Search for the cell housing the specified text and yield its (X, Y) center coordinate. 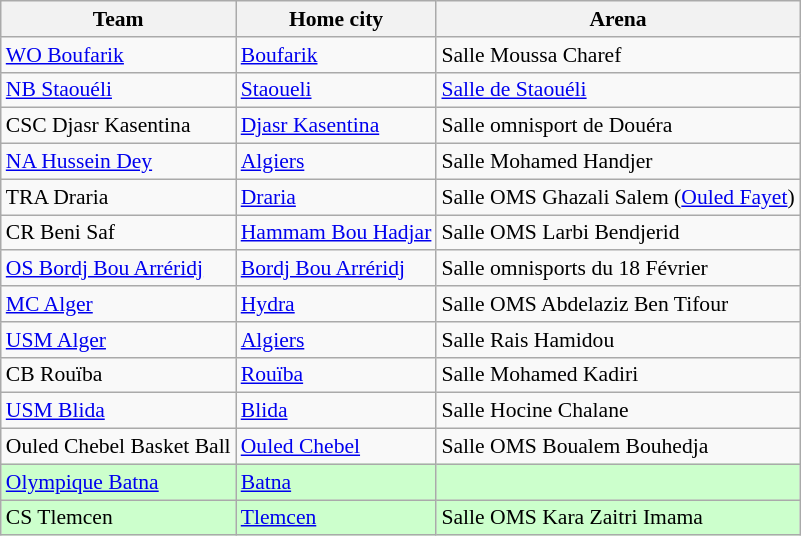
NB Staouéli (118, 90)
Boufarik (336, 55)
Batna (336, 482)
Salle Hocine Chalane (618, 411)
OS Bordj Bou Arréridj (118, 269)
Blida (336, 411)
Rouïba (336, 375)
Salle OMS Ghazali Salem (Ouled Fayet) (618, 197)
Salle Mohamed Kadiri (618, 375)
Salle OMS Kara Zaitri Imama (618, 518)
TRA Draria (118, 197)
Ouled Chebel Basket Ball (118, 447)
Salle OMS Larbi Bendjerid (618, 233)
WO Boufarik (118, 55)
CSC Djasr Kasentina (118, 126)
USM Alger (118, 340)
Hammam Bou Hadjar (336, 233)
Salle de Staouéli (618, 90)
Salle OMS Boualem Bouhedja (618, 447)
Salle OMS Abdelaziz Ben Tifour (618, 304)
Salle omnisport de Douéra (618, 126)
MC Alger (118, 304)
USM Blida (118, 411)
Hydra (336, 304)
Home city (336, 19)
Ouled Chebel (336, 447)
CR Beni Saf (118, 233)
Tlemcen (336, 518)
Salle Moussa Charef (618, 55)
Arena (618, 19)
NA Hussein Dey (118, 162)
Salle Mohamed Handjer (618, 162)
Staoueli (336, 90)
Team (118, 19)
Salle Rais Hamidou (618, 340)
Bordj Bou Arréridj (336, 269)
Olympique Batna (118, 482)
CS Tlemcen (118, 518)
Salle omnisports du 18 Février (618, 269)
Draria (336, 197)
CB Rouïba (118, 375)
Djasr Kasentina (336, 126)
